Extract the (x, y) coordinate from the center of the cell holding the provided text.  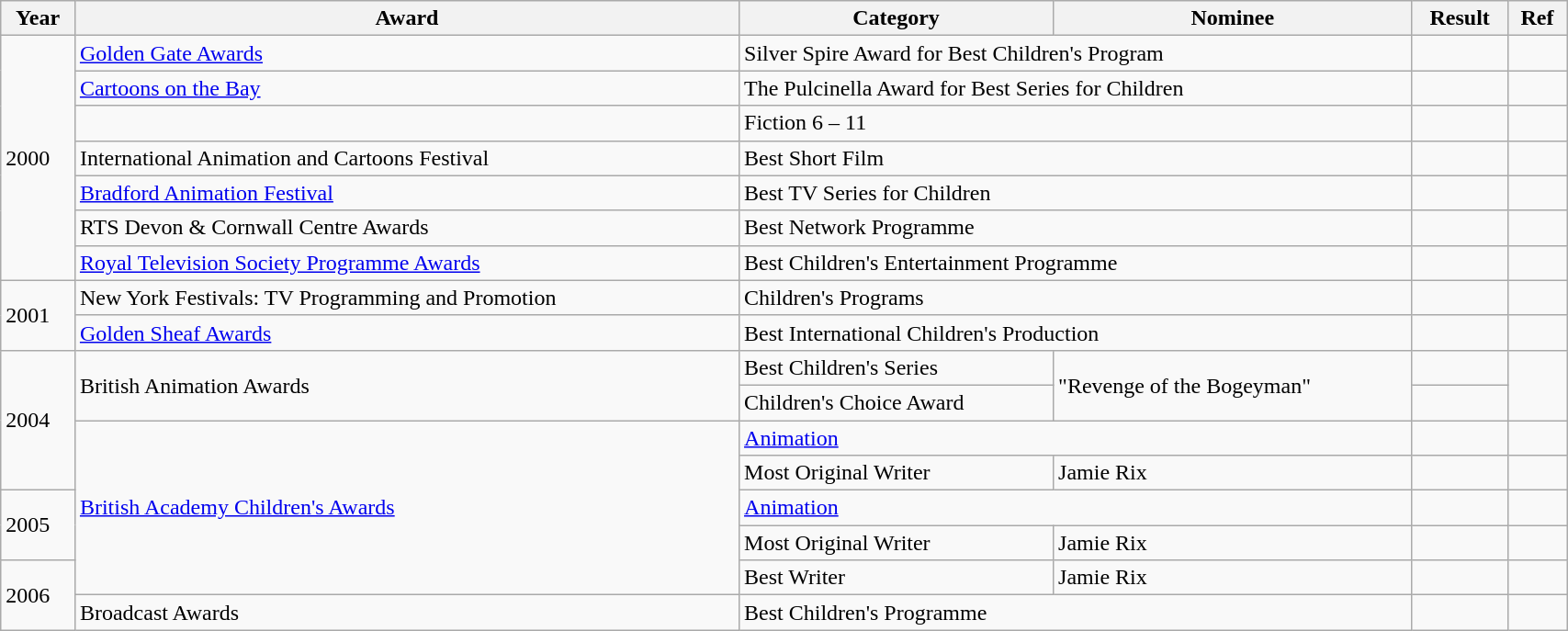
Fiction 6 – 11 (1076, 123)
Best International Children's Production (1076, 332)
"Revenge of the Bogeyman" (1233, 385)
British Academy Children's Awards (406, 508)
Children's Choice Award (897, 402)
Award (406, 18)
Nominee (1233, 18)
2005 (39, 525)
Broadcast Awards (406, 613)
2001 (39, 315)
Silver Spire Award for Best Children's Program (1076, 53)
Golden Gate Awards (406, 53)
2006 (39, 595)
Golden Sheaf Awards (406, 332)
Best Short Film (1076, 158)
2000 (39, 158)
Royal Television Society Programme Awards (406, 263)
Children's Programs (1076, 298)
Best Network Programme (1076, 228)
Best Children's Series (897, 367)
New York Festivals: TV Programming and Promotion (406, 298)
RTS Devon & Cornwall Centre Awards (406, 228)
The Pulcinella Award for Best Series for Children (1076, 88)
Result (1460, 18)
Year (39, 18)
British Animation Awards (406, 385)
Best Children's Programme (1076, 613)
Best TV Series for Children (1076, 193)
Best Writer (897, 578)
Cartoons on the Bay (406, 88)
Bradford Animation Festival (406, 193)
Best Children's Entertainment Programme (1076, 263)
International Animation and Cartoons Festival (406, 158)
Ref (1537, 18)
2004 (39, 420)
Category (897, 18)
